Find where the given text appears and provide that cell's center as (x, y) coordinate. 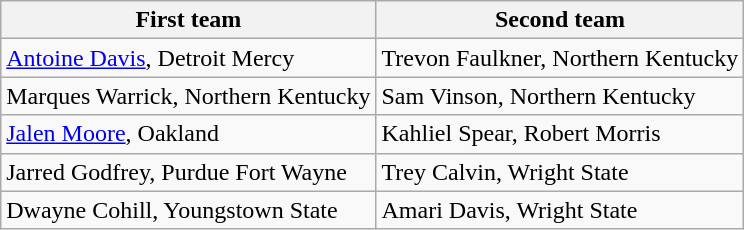
Marques Warrick, Northern Kentucky (188, 96)
Antoine Davis, Detroit Mercy (188, 58)
Sam Vinson, Northern Kentucky (560, 96)
Kahliel Spear, Robert Morris (560, 134)
Trevon Faulkner, Northern Kentucky (560, 58)
Dwayne Cohill, Youngstown State (188, 210)
Trey Calvin, Wright State (560, 172)
First team (188, 20)
Amari Davis, Wright State (560, 210)
Jalen Moore, Oakland (188, 134)
Second team (560, 20)
Jarred Godfrey, Purdue Fort Wayne (188, 172)
